Identify which cell holds the provided text, then report its (X, Y) central coordinate. 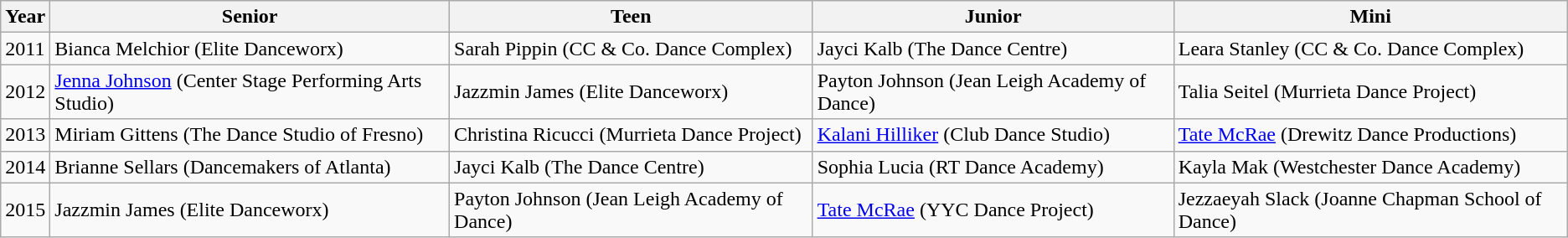
Junior (993, 17)
Talia Seitel (Murrieta Dance Project) (1370, 92)
Jenna Johnson (Center Stage Performing Arts Studio) (250, 92)
2015 (25, 210)
Mini (1370, 17)
Miriam Gittens (The Dance Studio of Fresno) (250, 135)
Jezzaeyah Slack (Joanne Chapman School of Dance) (1370, 210)
Sophia Lucia (RT Dance Academy) (993, 167)
Sarah Pippin (CC & Co. Dance Complex) (632, 49)
Bianca Melchior (Elite Danceworx) (250, 49)
Teen (632, 17)
Tate McRae (Drewitz Dance Productions) (1370, 135)
Year (25, 17)
Leara Stanley (CC & Co. Dance Complex) (1370, 49)
2012 (25, 92)
2014 (25, 167)
Christina Ricucci (Murrieta Dance Project) (632, 135)
Kalani Hilliker (Club Dance Studio) (993, 135)
2011 (25, 49)
Kayla Mak (Westchester Dance Academy) (1370, 167)
2013 (25, 135)
Senior (250, 17)
Brianne Sellars (Dancemakers of Atlanta) (250, 167)
Tate McRae (YYC Dance Project) (993, 210)
